Extract the (X, Y) coordinate from the center of the cell holding the provided text.  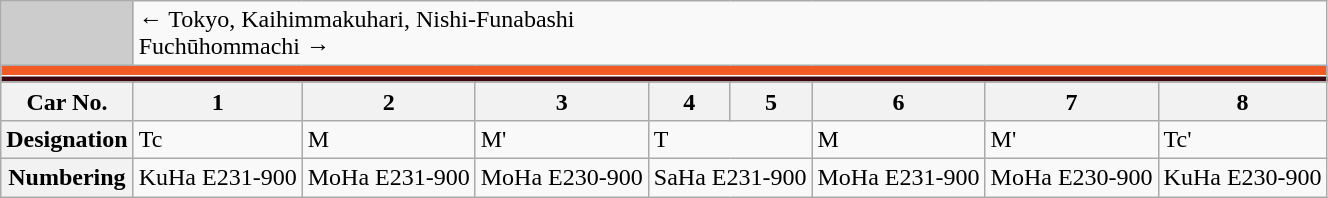
Designation (67, 139)
Car No. (67, 101)
Tc' (1242, 139)
8 (1242, 101)
4 (689, 101)
1 (218, 101)
← Tokyo, Kaihimmakuhari, Nishi-FunabashiFuchūhommachi → (730, 34)
5 (771, 101)
T (730, 139)
Tc (218, 139)
2 (388, 101)
Numbering (67, 177)
SaHa E231-900 (730, 177)
KuHa E231-900 (218, 177)
KuHa E230-900 (1242, 177)
6 (898, 101)
7 (1072, 101)
3 (562, 101)
